Pinpoint the cell where the given text exists, returning its [x, y] midpoint coordinate. 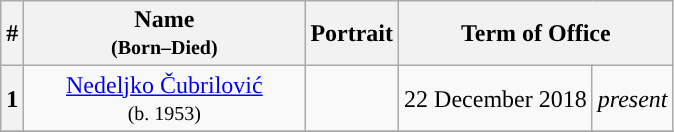
Term of Office [536, 34]
# [12, 34]
22 December 2018 [496, 98]
Nedeljko Čubrilović(b. 1953) [164, 98]
Portrait [352, 34]
Name(Born–Died) [164, 34]
1 [12, 98]
present [632, 98]
